For the text-containing cell, return its midpoint in [X, Y] coordinate format. 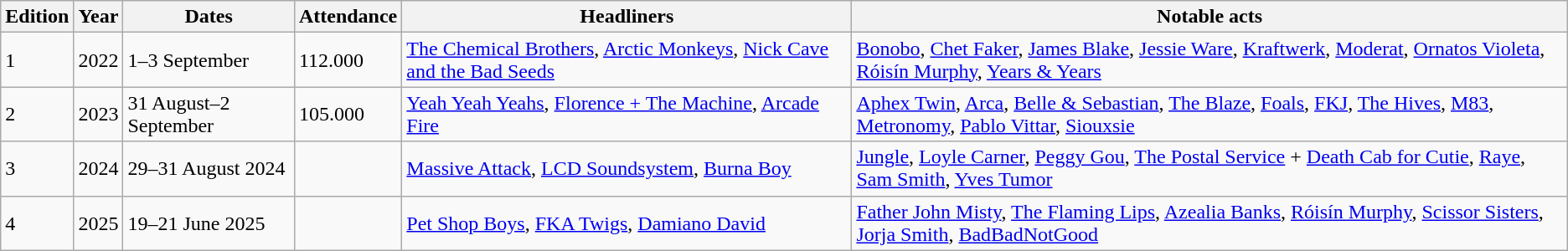
Massive Attack, LCD Soundsystem, Burna Boy [627, 169]
Attendance [348, 17]
Pet Shop Boys, FKA Twigs, Damiano David [627, 223]
2022 [99, 60]
4 [37, 223]
1 [37, 60]
2024 [99, 169]
Year [99, 17]
19–21 June 2025 [209, 223]
3 [37, 169]
Bonobo, Chet Faker, James Blake, Jessie Ware, Kraftwerk, Moderat, Ornatos Violeta, Róisín Murphy, Years & Years [1210, 60]
2023 [99, 114]
2025 [99, 223]
2 [37, 114]
Jungle, Loyle Carner, Peggy Gou, The Postal Service + Death Cab for Cutie, Raye, Sam Smith, Yves Tumor [1210, 169]
The Chemical Brothers, Arctic Monkeys, Nick Cave and the Bad Seeds [627, 60]
Aphex Twin, Arca, Belle & Sebastian, The Blaze, Foals, FKJ, The Hives, M83, Metronomy, Pablo Vittar, Siouxsie [1210, 114]
Dates [209, 17]
29–31 August 2024 [209, 169]
Notable acts [1210, 17]
112.000 [348, 60]
31 August–2 September [209, 114]
Father John Misty, The Flaming Lips, Azealia Banks, Róisín Murphy, Scissor Sisters, Jorja Smith, BadBadNotGood [1210, 223]
Headliners [627, 17]
1–3 September [209, 60]
Yeah Yeah Yeahs, Florence + The Machine, Arcade Fire [627, 114]
Edition [37, 17]
105.000 [348, 114]
